Locate the cell with the specified text and output its [X, Y] center coordinate. 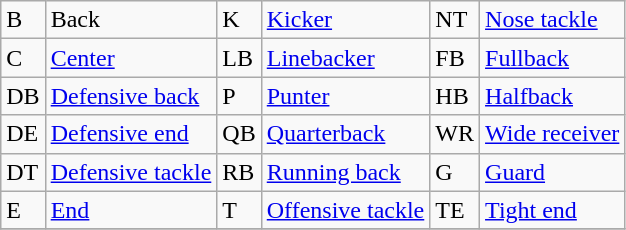
G [455, 172]
Quarterback [346, 134]
HB [455, 96]
E [23, 210]
DT [23, 172]
QB [239, 134]
Linebacker [346, 58]
Offensive tackle [346, 210]
WR [455, 134]
B [23, 20]
Guard [552, 172]
Punter [346, 96]
P [239, 96]
NT [455, 20]
Nose tackle [552, 20]
End [131, 210]
FB [455, 58]
TE [455, 210]
Defensive end [131, 134]
T [239, 210]
Halfback [552, 96]
C [23, 58]
Wide receiver [552, 134]
Center [131, 58]
Running back [346, 172]
Back [131, 20]
DE [23, 134]
Kicker [346, 20]
LB [239, 58]
K [239, 20]
Defensive back [131, 96]
Defensive tackle [131, 172]
Fullback [552, 58]
Tight end [552, 210]
RB [239, 172]
DB [23, 96]
